Capture the cell that displays the provided text and extract its (X, Y) central coordinate. 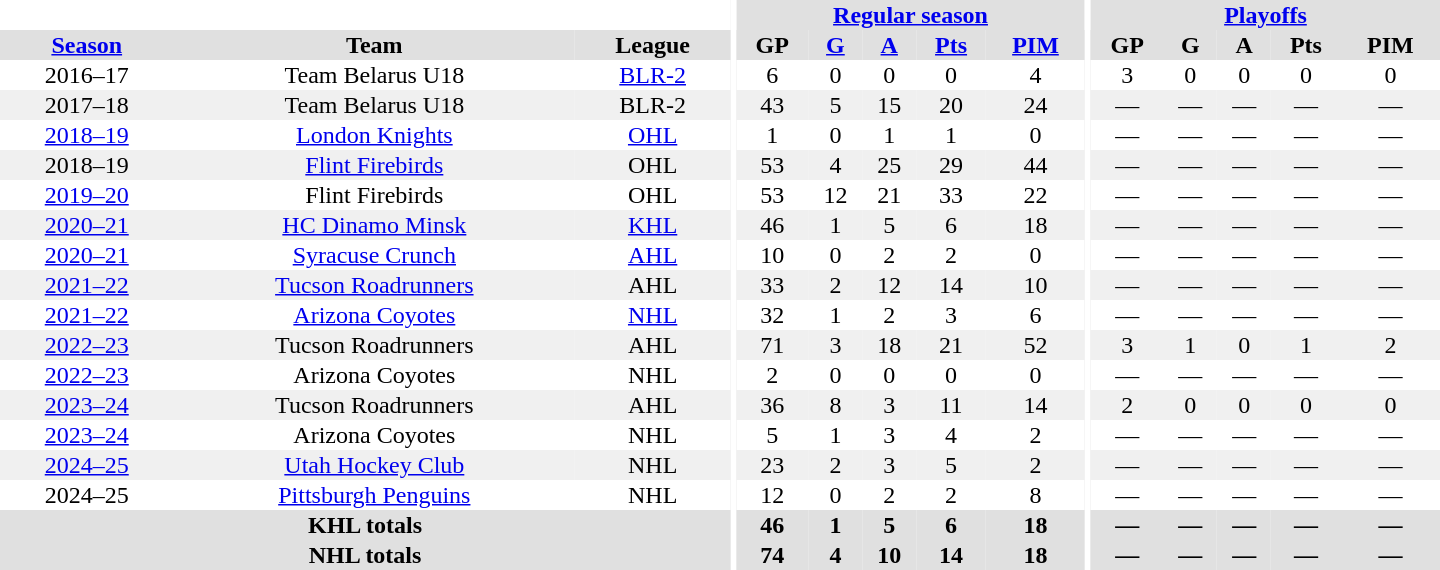
25 (889, 165)
32 (772, 315)
71 (772, 345)
Regular season (910, 15)
2016–17 (86, 75)
24 (1036, 105)
23 (772, 465)
29 (951, 165)
KHL (652, 225)
11 (951, 405)
NHL totals (365, 555)
HC Dinamo Minsk (374, 225)
15 (889, 105)
2017–18 (86, 105)
London Knights (374, 135)
20 (951, 105)
2019–20 (86, 195)
Syracuse Crunch (374, 255)
Utah Hockey Club (374, 465)
43 (772, 105)
Season (86, 45)
Pittsburgh Penguins (374, 495)
74 (772, 555)
League (652, 45)
Playoffs (1266, 15)
52 (1036, 345)
KHL totals (365, 525)
22 (1036, 195)
44 (1036, 165)
36 (772, 405)
Team (374, 45)
